Capture the cell that displays the provided text and extract its (x, y) central coordinate. 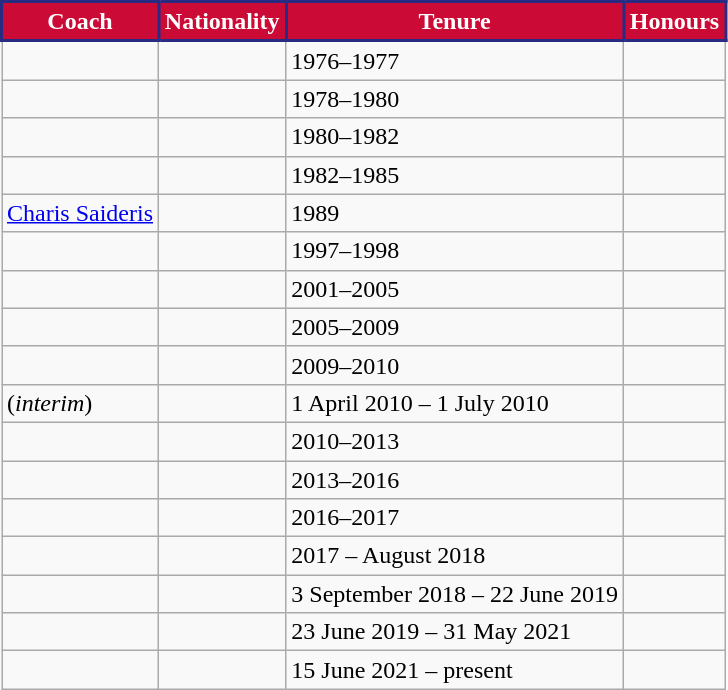
2016–2017 (455, 518)
Honours (674, 22)
1976–1977 (455, 60)
2010–2013 (455, 441)
2009–2010 (455, 365)
Charis Saideris (80, 213)
1989 (455, 213)
23 June 2019 – 31 May 2021 (455, 632)
Tenure (455, 22)
3 September 2018 – 22 June 2019 (455, 594)
Coach (80, 22)
1978–1980 (455, 99)
2001–2005 (455, 289)
1982–1985 (455, 175)
2017 – August 2018 (455, 556)
1980–1982 (455, 137)
1997–1998 (455, 251)
2013–2016 (455, 479)
1 April 2010 – 1 July 2010 (455, 403)
Nationality (222, 22)
(interim) (80, 403)
2005–2009 (455, 327)
15 June 2021 – present (455, 670)
